Locate the cell with the specified text and output its (X, Y) center coordinate. 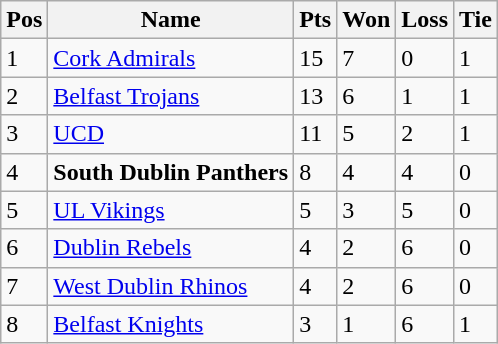
11 (316, 134)
Won (366, 20)
UCD (171, 134)
Name (171, 20)
Loss (425, 20)
South Dublin Panthers (171, 172)
West Dublin Rhinos (171, 286)
Pos (24, 20)
Cork Admirals (171, 58)
15 (316, 58)
UL Vikings (171, 210)
Dublin Rebels (171, 248)
Belfast Trojans (171, 96)
Tie (476, 20)
Belfast Knights (171, 324)
13 (316, 96)
Pts (316, 20)
